For the text-containing cell, return its midpoint in [x, y] coordinate format. 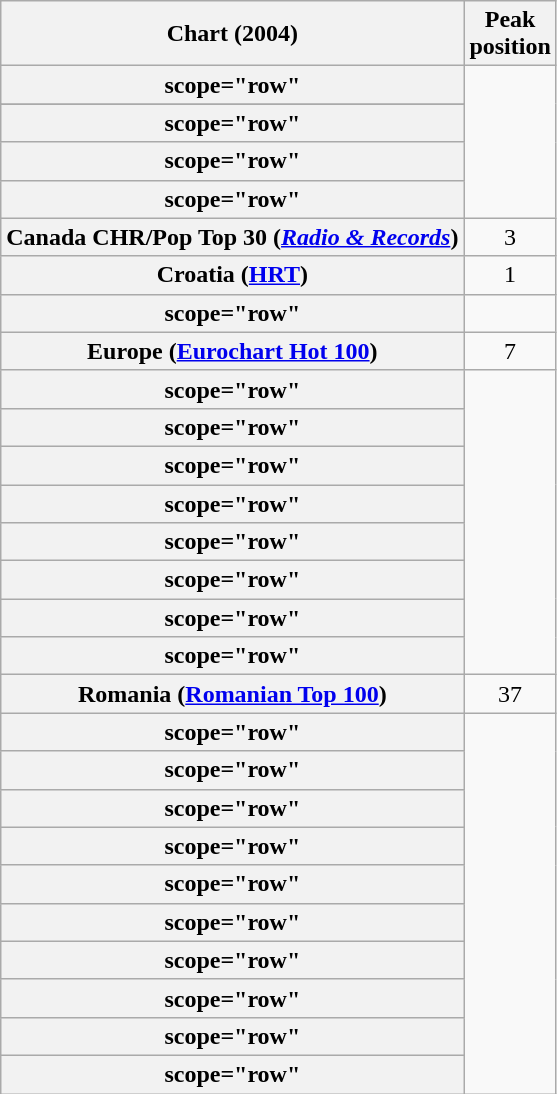
Croatia (HRT) [232, 275]
Europe (Eurochart Hot 100) [232, 351]
Canada CHR/Pop Top 30 (Radio & Records) [232, 237]
37 [510, 694]
3 [510, 237]
7 [510, 351]
Peakposition [510, 34]
Romania (Romanian Top 100) [232, 694]
Chart (2004) [232, 34]
1 [510, 275]
